Output the (x, y) coordinate of the center of the cell containing the given text.  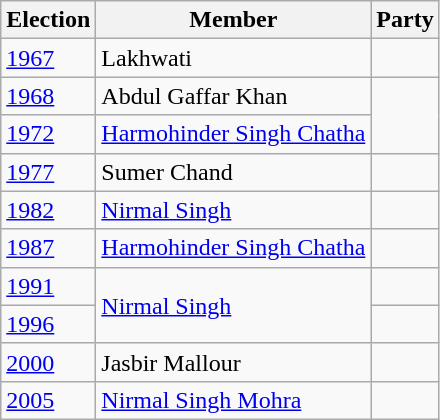
Jasbir Mallour (234, 362)
1991 (48, 286)
Abdul Gaffar Khan (234, 96)
Election (48, 20)
2005 (48, 400)
2000 (48, 362)
Party (405, 20)
Lakhwati (234, 58)
Nirmal Singh Mohra (234, 400)
1996 (48, 324)
1968 (48, 96)
1967 (48, 58)
Sumer Chand (234, 172)
1982 (48, 210)
1977 (48, 172)
1987 (48, 248)
Member (234, 20)
1972 (48, 134)
